Provide the [x, y] coordinate of the cell's center where the given text is located.  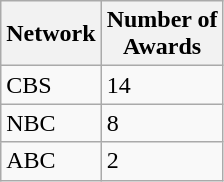
2 [162, 161]
Network [51, 34]
ABC [51, 161]
Number ofAwards [162, 34]
CBS [51, 85]
14 [162, 85]
8 [162, 123]
NBC [51, 123]
